Locate the cell with the specified text and output its (X, Y) center coordinate. 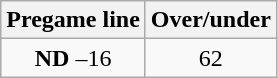
62 (210, 58)
Over/under (210, 20)
ND –16 (74, 58)
Pregame line (74, 20)
